Capture the cell that displays the provided text and extract its [x, y] central coordinate. 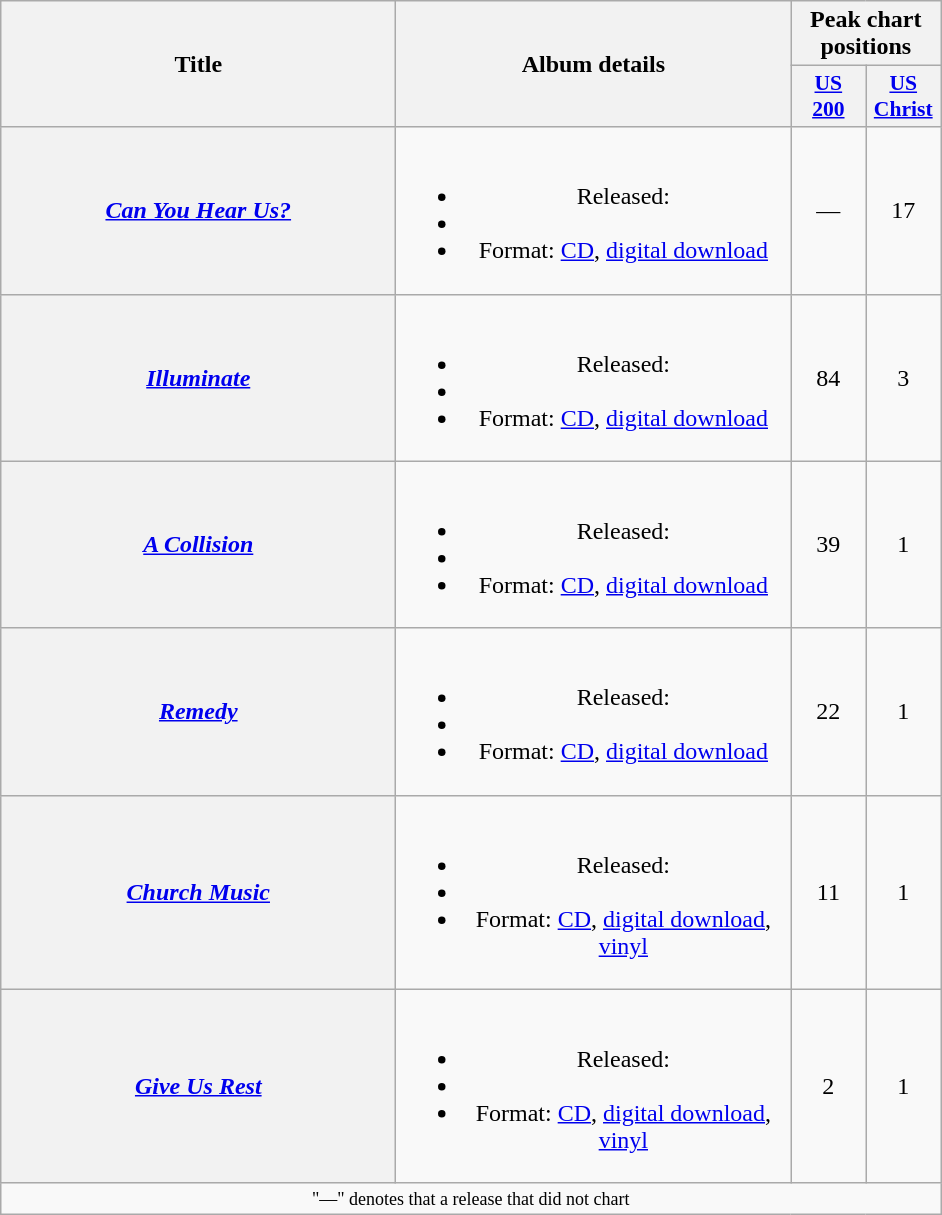
USChrist [904, 96]
Title [198, 64]
2 [828, 1086]
11 [828, 892]
Give Us Rest [198, 1086]
Album details [594, 64]
— [828, 210]
"—" denotes that a release that did not chart [471, 1198]
Remedy [198, 712]
84 [828, 378]
22 [828, 712]
A Collision [198, 544]
17 [904, 210]
Illuminate [198, 378]
3 [904, 378]
US200 [828, 96]
Church Music [198, 892]
Peak chart positions [866, 34]
Can You Hear Us? [198, 210]
39 [828, 544]
